Detect which cell encompasses the target text, then output its (x, y) center coordinate. 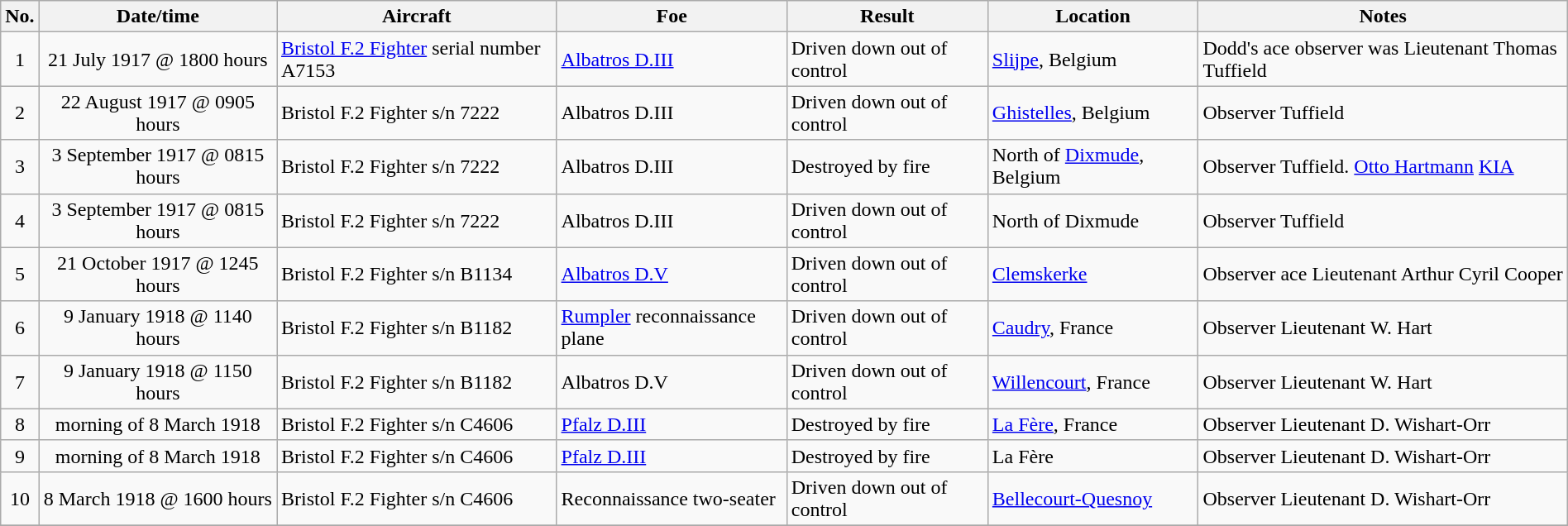
21 July 1917 @ 1800 hours (157, 60)
Ghistelles, Belgium (1093, 112)
Reconnaissance two-seater (672, 498)
Willencourt, France (1093, 382)
Observer Tuffield. Otto Hartmann KIA (1383, 167)
Result (887, 17)
Notes (1383, 17)
3 (20, 167)
Bellecourt-Quesnoy (1093, 498)
9 January 1918 @ 1140 hours (157, 328)
Foe (672, 17)
4 (20, 220)
Slijpe, Belgium (1093, 60)
21 October 1917 @ 1245 hours (157, 275)
Observer ace Lieutenant Arthur Cyril Cooper (1383, 275)
Caudry, France (1093, 328)
9 January 1918 @ 1150 hours (157, 382)
8 March 1918 @ 1600 hours (157, 498)
Aircraft (417, 17)
6 (20, 328)
2 (20, 112)
La Fère (1093, 456)
1 (20, 60)
5 (20, 275)
Bristol F.2 Fighter s/n B1134 (417, 275)
Clemskerke (1093, 275)
22 August 1917 @ 0905 hours (157, 112)
Location (1093, 17)
7 (20, 382)
Rumpler reconnaissance plane (672, 328)
North of Dixmude, Belgium (1093, 167)
North of Dixmude (1093, 220)
Date/time (157, 17)
10 (20, 498)
Dodd's ace observer was Lieutenant Thomas Tuffield (1383, 60)
Bristol F.2 Fighter serial number A7153 (417, 60)
8 (20, 424)
La Fère, France (1093, 424)
9 (20, 456)
No. (20, 17)
